Capture the cell that displays the provided text and extract its (X, Y) central coordinate. 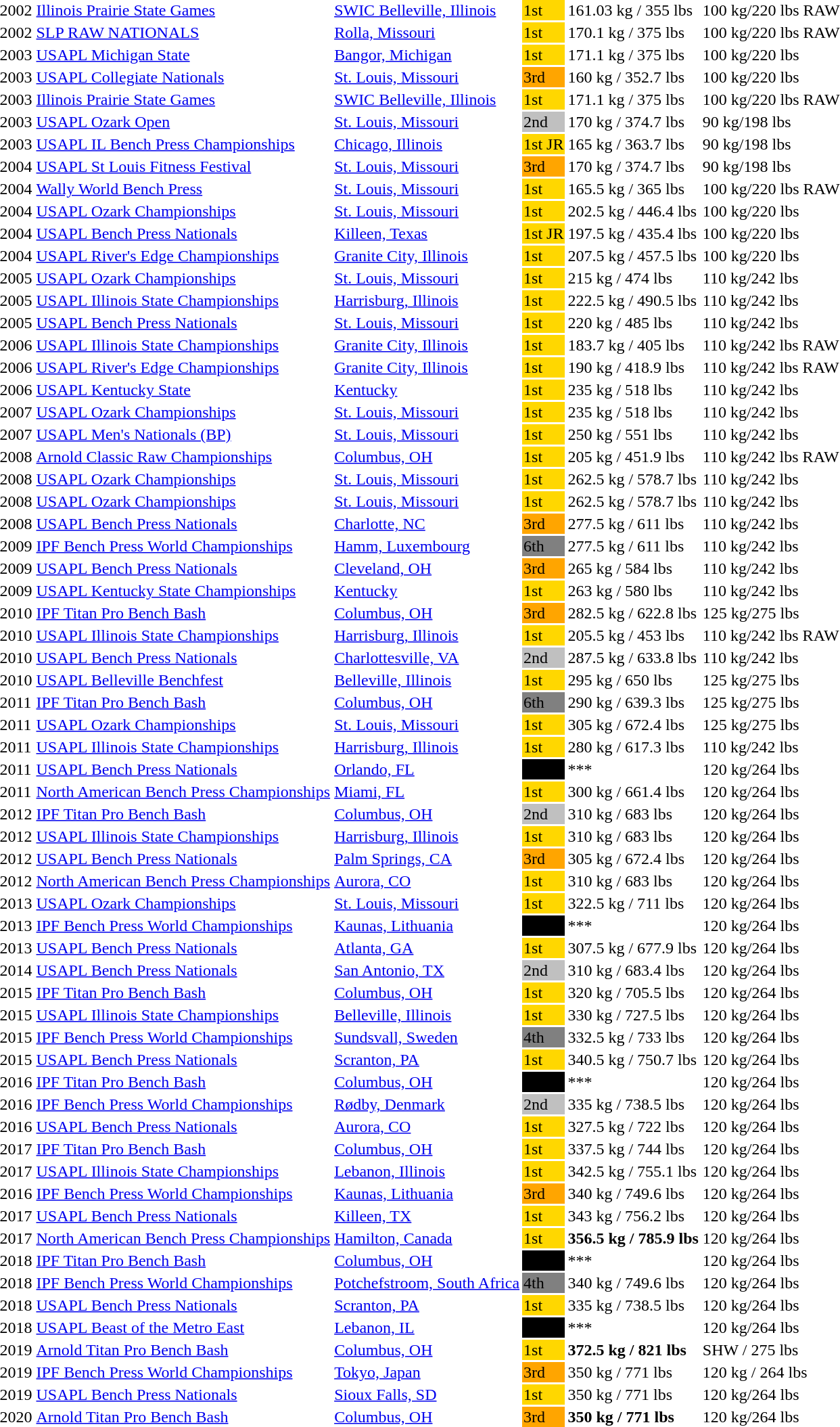
Killeen, Texas (427, 233)
197.5 kg / 435.4 lbs (633, 233)
Lebanon, IL (427, 1328)
USAPL Men's Nationals (BP) (183, 434)
340.5 kg / 750.7 lbs (633, 1060)
300 kg / 661.4 lbs (633, 792)
Killeen, TX (427, 1216)
170.1 kg / 375 lbs (633, 32)
207.5 kg / 457.5 lbs (633, 256)
263 kg / 580 lbs (633, 591)
Hamm, Luxembourg (427, 546)
165.5 kg / 365 lbs (633, 189)
Hamilton, Canada (427, 1238)
372.5 kg / 821 lbs (633, 1350)
Cleveland, OH (427, 568)
USAPL Beast of the Metro East (183, 1328)
Charlotte, NC (427, 524)
282.5 kg / 622.8 lbs (633, 613)
Sundsvall, Sweden (427, 1037)
Sioux Falls, SD (427, 1395)
SLP RAW NATIONALS (183, 32)
222.5 kg / 490.5 lbs (633, 300)
USAPL Kentucky State (183, 390)
220 kg / 485 lbs (633, 323)
USAPL Kentucky State Championships (183, 591)
USAPL Michigan State (183, 55)
337.5 kg / 744 lbs (633, 1149)
205.5 kg / 453 lbs (633, 635)
295 kg / 650 lbs (633, 680)
202.5 kg / 446.4 lbs (633, 211)
183.7 kg / 405 lbs (633, 345)
Potchefstroom, South Africa (427, 1283)
Palm Springs, CA (427, 859)
332.5 kg / 733 lbs (633, 1037)
Bangor, Michigan (427, 55)
280 kg / 617.3 lbs (633, 747)
250 kg / 551 lbs (633, 434)
327.5 kg / 722 lbs (633, 1127)
USAPL Ozark Open (183, 122)
Arnold Classic Raw Championships (183, 457)
Orlando, FL (427, 769)
190 kg / 418.9 lbs (633, 367)
356.5 kg / 785.9 lbs (633, 1238)
330 kg / 727.5 lbs (633, 1015)
343 kg / 756.2 lbs (633, 1216)
Miami, FL (427, 792)
342.5 kg / 755.1 lbs (633, 1171)
320 kg / 705.5 lbs (633, 993)
310 kg / 683.4 lbs (633, 970)
Atlanta, GA (427, 948)
USAPL Collegiate Nationals (183, 77)
Lebanon, Illinois (427, 1171)
265 kg / 584 lbs (633, 568)
Rolla, Missouri (427, 32)
Charlottesville, VA (427, 658)
322.5 kg / 711 lbs (633, 903)
307.5 kg / 677.9 lbs (633, 948)
160 kg / 352.7 lbs (633, 77)
USAPL IL Bench Press Championships (183, 144)
San Antonio, TX (427, 970)
Wally World Bench Press (183, 189)
161.03 kg / 355 lbs (633, 10)
Rødby, Denmark (427, 1104)
215 kg / 474 lbs (633, 278)
USAPL Belleville Benchfest (183, 680)
Chicago, Illinois (427, 144)
Tokyo, Japan (427, 1372)
165 kg / 363.7 lbs (633, 144)
205 kg / 451.9 lbs (633, 457)
USAPL St Louis Fitness Festival (183, 166)
287.5 kg / 633.8 lbs (633, 658)
290 kg / 639.3 lbs (633, 702)
